Capture the cell that displays the provided text and extract its (x, y) central coordinate. 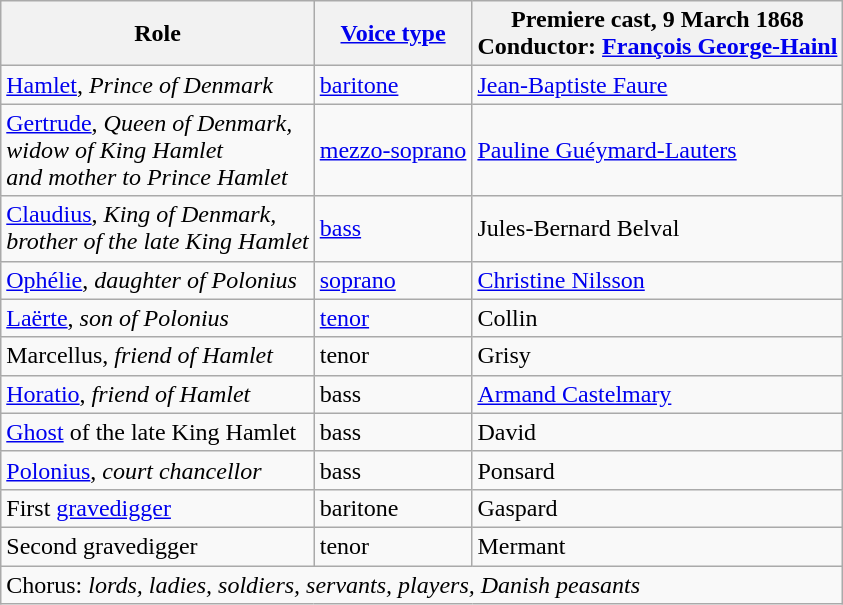
David (658, 432)
Armand Castelmary (658, 394)
Role (158, 34)
Horatio, friend of Hamlet (158, 394)
Polonius, court chancellor (158, 470)
Gertrude, Queen of Denmark,widow of King Hamletand mother to Prince Hamlet (158, 150)
Claudius, King of Denmark,brother of the late King Hamlet (158, 228)
Christine Nilsson (658, 280)
Chorus: lords, ladies, soldiers, servants, players, Danish peasants (422, 585)
Pauline Guéymard-Lauters (658, 150)
Jean-Baptiste Faure (658, 85)
First gravedigger (158, 508)
Second gravedigger (158, 546)
soprano (393, 280)
Ponsard (658, 470)
Ophélie, daughter of Polonius (158, 280)
Hamlet, Prince of Denmark (158, 85)
Jules-Bernard Belval (658, 228)
Grisy (658, 356)
Premiere cast, 9 March 1868Conductor: François George-Hainl (658, 34)
Collin (658, 318)
Voice type (393, 34)
Laërte, son of Polonius (158, 318)
mezzo-soprano (393, 150)
Marcellus, friend of Hamlet (158, 356)
Mermant (658, 546)
Ghost of the late King Hamlet (158, 432)
Gaspard (658, 508)
